Identify which cell holds the provided text, then report its (x, y) central coordinate. 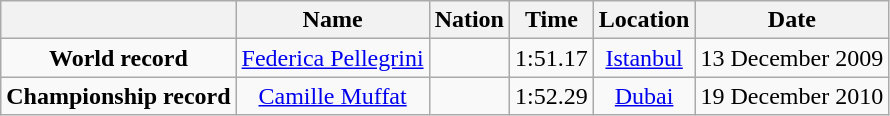
13 December 2009 (792, 58)
1:52.29 (552, 96)
Name (332, 20)
World record (118, 58)
Dubai (644, 96)
Nation (469, 20)
Camille Muffat (332, 96)
1:51.17 (552, 58)
Date (792, 20)
Time (552, 20)
Istanbul (644, 58)
Federica Pellegrini (332, 58)
Location (644, 20)
Championship record (118, 96)
19 December 2010 (792, 96)
